From the cell containing the given text, extract its center point as (x, y) coordinate. 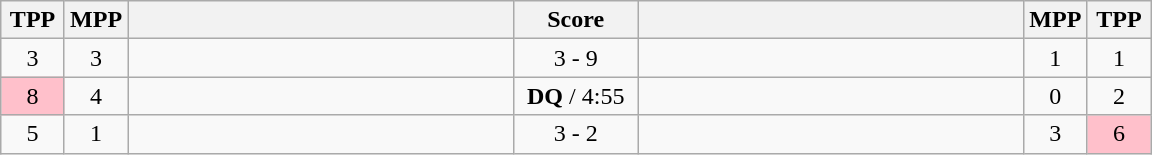
3 - 9 (576, 58)
2 (1119, 96)
Score (576, 20)
4 (96, 96)
6 (1119, 134)
0 (1056, 96)
DQ / 4:55 (576, 96)
5 (33, 134)
8 (33, 96)
3 - 2 (576, 134)
